Output the [X, Y] coordinate of the center of the cell containing the given text.  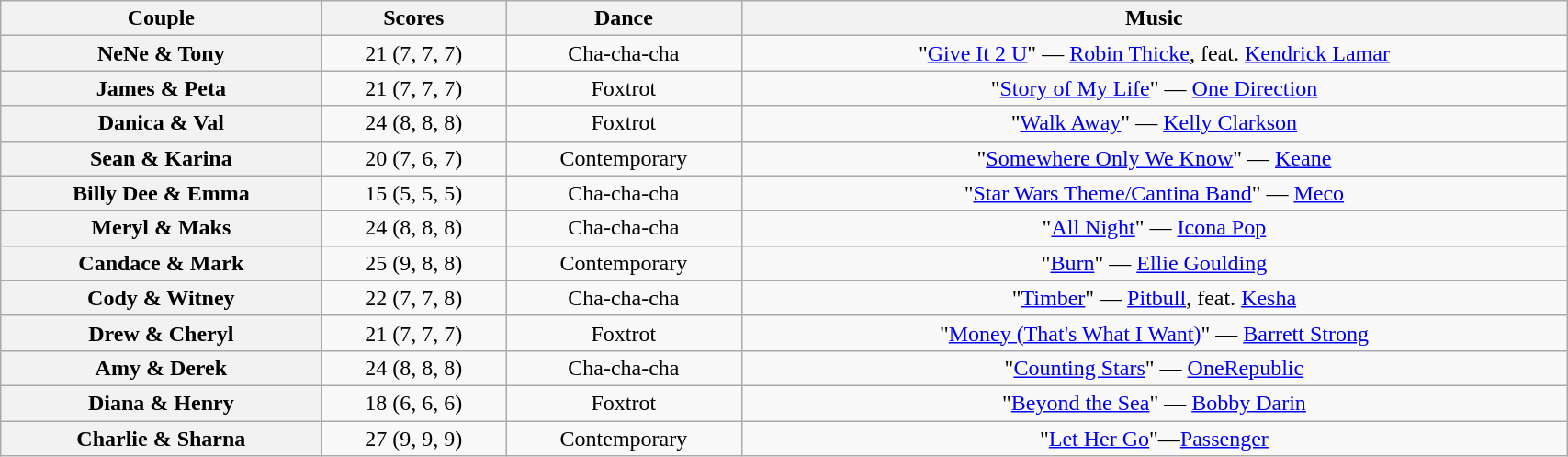
"Let Her Go"—Passenger [1154, 439]
"Burn" — Ellie Goulding [1154, 263]
Billy Dee & Emma [162, 193]
25 (9, 8, 8) [413, 263]
Danica & Val [162, 123]
Dance [625, 18]
Cody & Witney [162, 298]
"Timber" — Pitbull, feat. Kesha [1154, 298]
Music [1154, 18]
NeNe & Tony [162, 53]
Charlie & Sharna [162, 439]
22 (7, 7, 8) [413, 298]
"Somewhere Only We Know" — Keane [1154, 158]
"All Night" — Icona Pop [1154, 228]
"Walk Away" — Kelly Clarkson [1154, 123]
"Story of My Life" — One Direction [1154, 88]
27 (9, 9, 9) [413, 439]
James & Peta [162, 88]
Candace & Mark [162, 263]
"Give It 2 U" — Robin Thicke, feat. Kendrick Lamar [1154, 53]
15 (5, 5, 5) [413, 193]
Couple [162, 18]
Sean & Karina [162, 158]
Meryl & Maks [162, 228]
"Beyond the Sea" — Bobby Darin [1154, 403]
Amy & Derek [162, 368]
20 (7, 6, 7) [413, 158]
Scores [413, 18]
"Counting Stars" — OneRepublic [1154, 368]
"Money (That's What I Want)" — Barrett Strong [1154, 333]
Diana & Henry [162, 403]
Drew & Cheryl [162, 333]
"Star Wars Theme/Cantina Band" — Meco [1154, 193]
18 (6, 6, 6) [413, 403]
